Extract the (X, Y) coordinate from the center of the cell holding the provided text.  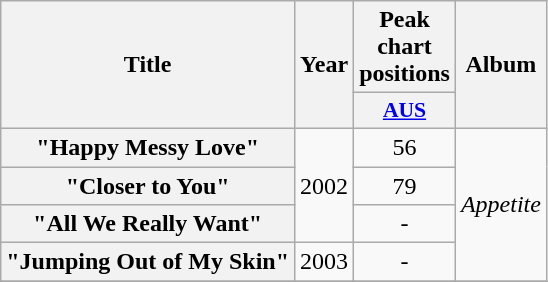
Peak chart positions (405, 47)
"Closer to You" (148, 185)
"Jumping Out of My Skin" (148, 262)
56 (405, 147)
AUS (405, 111)
2003 (324, 262)
Appetite (500, 204)
Title (148, 65)
79 (405, 185)
"All We Really Want" (148, 224)
"Happy Messy Love" (148, 147)
Year (324, 65)
2002 (324, 185)
Album (500, 65)
